Determine the (X, Y) coordinate at the center of the cell enclosing the given text.  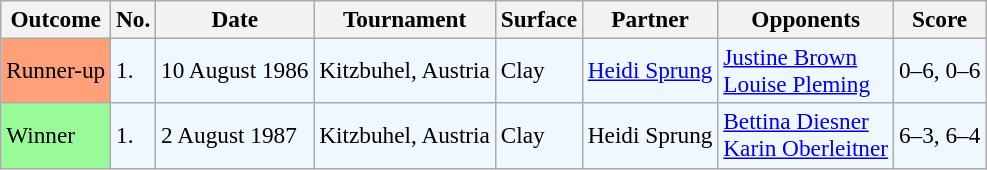
Score (939, 19)
Partner (650, 19)
Date (235, 19)
No. (134, 19)
Outcome (56, 19)
2 August 1987 (235, 136)
Surface (538, 19)
6–3, 6–4 (939, 136)
0–6, 0–6 (939, 70)
Justine Brown Louise Pleming (806, 70)
Runner-up (56, 70)
Winner (56, 136)
Tournament (404, 19)
10 August 1986 (235, 70)
Opponents (806, 19)
Bettina Diesner Karin Oberleitner (806, 136)
